Extract the [x, y] coordinate from the center of the cell holding the provided text.  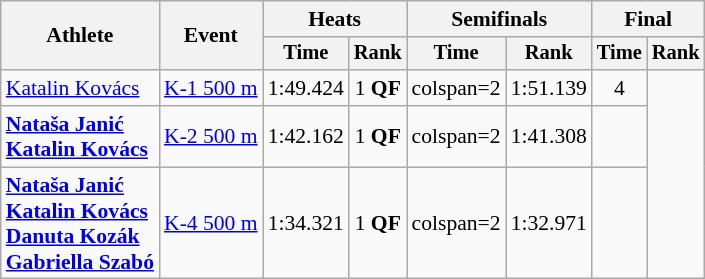
1:51.139 [549, 88]
Heats [335, 19]
Semifinals [500, 19]
4 [620, 88]
1:42.162 [306, 136]
Athlete [80, 36]
Final [648, 19]
Nataša JanićKatalin KovácsDanuta KozákGabriella Szabó [80, 223]
1:41.308 [549, 136]
1:49.424 [306, 88]
K-2 500 m [211, 136]
1:34.321 [306, 223]
Nataša JanićKatalin Kovács [80, 136]
1:32.971 [549, 223]
K-1 500 m [211, 88]
Event [211, 36]
Katalin Kovács [80, 88]
K-4 500 m [211, 223]
